Extract the [X, Y] coordinate from the center of the cell holding the provided text.  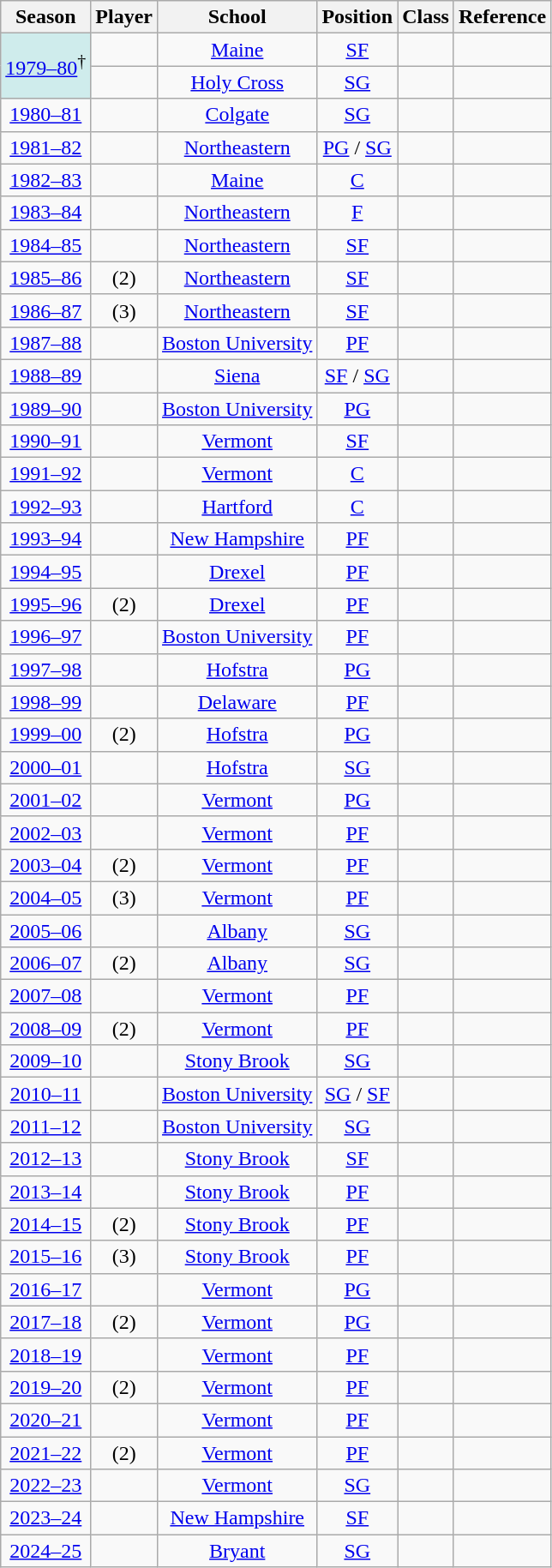
Bryant [237, 1551]
2022–23 [46, 1486]
1981–82 [46, 147]
Class [426, 17]
2007–08 [46, 996]
2021–22 [46, 1453]
PG / SG [357, 147]
1998–99 [46, 702]
2016–17 [46, 1289]
1979–80† [46, 66]
2018–19 [46, 1355]
Season [46, 17]
2017–18 [46, 1322]
1995–96 [46, 604]
Delaware [237, 702]
Reference [502, 17]
2020–21 [46, 1420]
2000–01 [46, 767]
1997–98 [46, 670]
2013–14 [46, 1192]
1990–91 [46, 442]
Position [357, 17]
Siena [237, 375]
SG / SF [357, 1094]
2001–02 [46, 800]
2008–09 [46, 1029]
2004–05 [46, 898]
Hartford [237, 507]
1992–93 [46, 507]
2009–10 [46, 1061]
1991–92 [46, 474]
2023–24 [46, 1518]
2011–12 [46, 1126]
1996–97 [46, 637]
1989–90 [46, 409]
2003–04 [46, 865]
2024–25 [46, 1551]
2006–07 [46, 964]
2002–03 [46, 832]
Player [124, 17]
Holy Cross [237, 82]
1988–89 [46, 375]
F [357, 213]
2005–06 [46, 930]
SF / SG [357, 375]
1984–85 [46, 245]
Colgate [237, 115]
1980–81 [46, 115]
1982–83 [46, 180]
1999–00 [46, 735]
1987–88 [46, 343]
2019–20 [46, 1387]
School [237, 17]
2010–11 [46, 1094]
2012–13 [46, 1159]
2015–16 [46, 1257]
1985–86 [46, 278]
2014–15 [46, 1224]
1993–94 [46, 539]
1994–95 [46, 572]
1986–87 [46, 310]
1983–84 [46, 213]
